Search for the cell housing the specified text and yield its (x, y) center coordinate. 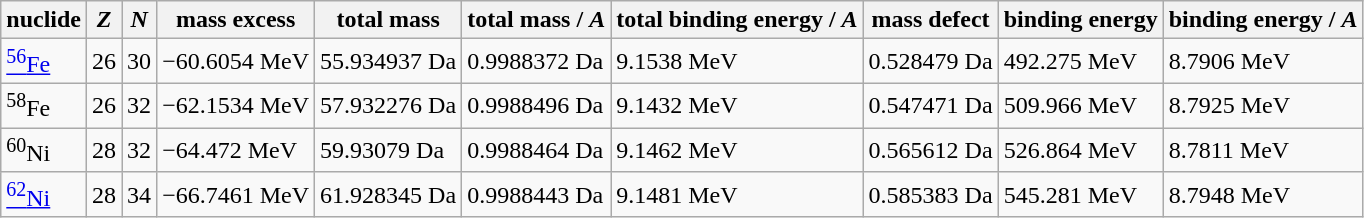
60Ni (44, 150)
0.547471 Da (930, 106)
−64.472 MeV (236, 150)
0.565612 Da (930, 150)
N (140, 20)
9.1462 MeV (737, 150)
0.9988372 Da (536, 62)
8.7811 MeV (1263, 150)
61.928345 Da (388, 194)
0.528479 Da (930, 62)
9.1538 MeV (737, 62)
8.7906 MeV (1263, 62)
55.934937 Da (388, 62)
binding energy / A (1263, 20)
30 (140, 62)
509.966 MeV (1080, 106)
total binding energy / A (737, 20)
Z (104, 20)
−60.6054 MeV (236, 62)
0.585383 Da (930, 194)
62Ni (44, 194)
8.7925 MeV (1263, 106)
57.932276 Da (388, 106)
59.93079 Da (388, 150)
492.275 MeV (1080, 62)
0.9988496 Da (536, 106)
58Fe (44, 106)
0.9988464 Da (536, 150)
mass excess (236, 20)
mass defect (930, 20)
nuclide (44, 20)
−66.7461 MeV (236, 194)
binding energy (1080, 20)
34 (140, 194)
526.864 MeV (1080, 150)
−62.1534 MeV (236, 106)
545.281 MeV (1080, 194)
9.1432 MeV (737, 106)
total mass (388, 20)
8.7948 MeV (1263, 194)
56Fe (44, 62)
total mass / A (536, 20)
0.9988443 Da (536, 194)
9.1481 MeV (737, 194)
